Scan for the cell matching the given text and deliver its [X, Y] coordinate at center. 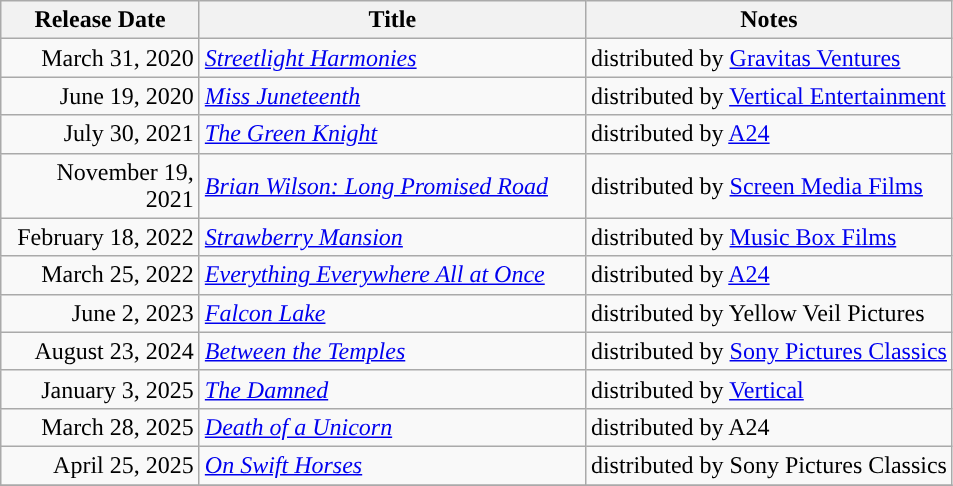
distributed by Vertical [768, 389]
Strawberry Mansion [392, 237]
March 31, 2020 [100, 58]
distributed by Vertical Entertainment [768, 96]
Streetlight Harmonies [392, 58]
Death of a Unicorn [392, 427]
July 30, 2021 [100, 134]
The Damned [392, 389]
March 25, 2022 [100, 275]
distributed by Music Box Films [768, 237]
February 18, 2022 [100, 237]
Brian Wilson: Long Promised Road [392, 186]
Miss Juneteenth [392, 96]
April 25, 2025 [100, 465]
Between the Temples [392, 351]
On Swift Horses [392, 465]
June 19, 2020 [100, 96]
Falcon Lake [392, 313]
January 3, 2025 [100, 389]
Title [392, 20]
The Green Knight [392, 134]
distributed by Gravitas Ventures [768, 58]
August 23, 2024 [100, 351]
distributed by Screen Media Films [768, 186]
March 28, 2025 [100, 427]
June 2, 2023 [100, 313]
November 19, 2021 [100, 186]
Everything Everywhere All at Once [392, 275]
Notes [768, 20]
Release Date [100, 20]
distributed by Yellow Veil Pictures [768, 313]
